Scan for the cell matching the given text and deliver its (x, y) coordinate at center. 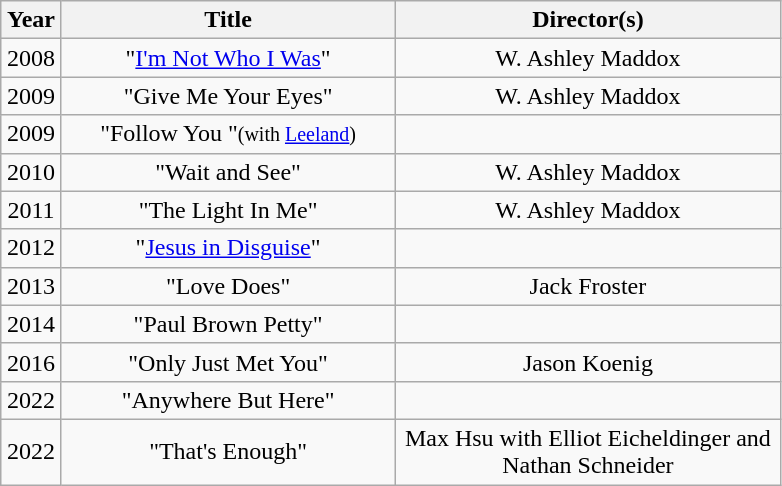
2010 (32, 172)
"I'm Not Who I Was" (228, 58)
"That's Enough" (228, 452)
"Jesus in Disguise" (228, 248)
Year (32, 20)
"Wait and See" (228, 172)
Title (228, 20)
"Only Just Met You" (228, 362)
"The Light In Me" (228, 210)
2013 (32, 286)
"Follow You "(with Leeland) (228, 134)
Jack Froster (588, 286)
Director(s) (588, 20)
Jason Koenig (588, 362)
"Give Me Your Eyes" (228, 96)
"Paul Brown Petty" (228, 324)
2008 (32, 58)
"Love Does" (228, 286)
2014 (32, 324)
2011 (32, 210)
"Anywhere But Here" (228, 400)
2016 (32, 362)
2012 (32, 248)
Max Hsu with Elliot Eicheldinger and Nathan Schneider (588, 452)
